Detect which cell encompasses the target text, then output its [X, Y] center coordinate. 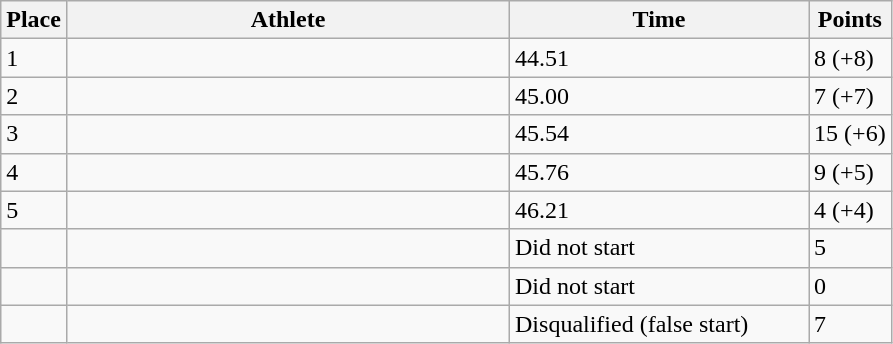
46.21 [660, 210]
1 [34, 58]
7 [850, 324]
Place [34, 20]
Time [660, 20]
45.54 [660, 134]
Athlete [288, 20]
45.76 [660, 172]
8 (+8) [850, 58]
3 [34, 134]
45.00 [660, 96]
44.51 [660, 58]
4 [34, 172]
9 (+5) [850, 172]
15 (+6) [850, 134]
0 [850, 286]
Disqualified (false start) [660, 324]
Points [850, 20]
7 (+7) [850, 96]
4 (+4) [850, 210]
2 [34, 96]
